Find where the given text appears and provide that cell's center as (X, Y) coordinate. 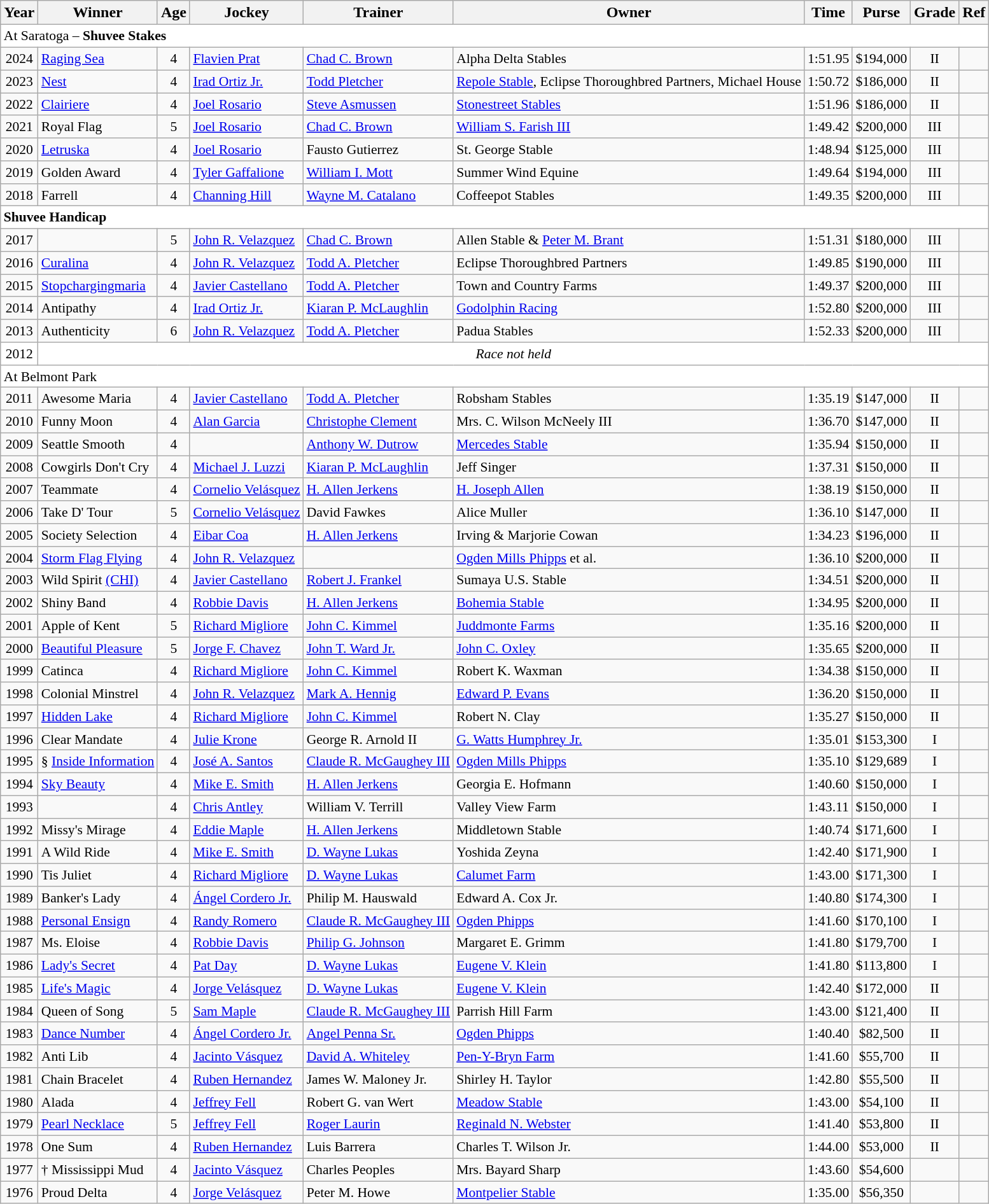
Philip G. Johnson (379, 943)
Jockey (246, 13)
$113,800 (881, 965)
Nest (98, 81)
A Wild Ride (98, 852)
Chain Bracelet (98, 1079)
2007 (19, 489)
2014 (19, 308)
$171,900 (881, 852)
Storm Flag Flying (98, 557)
2023 (19, 81)
Winner (98, 13)
Edward A. Cox Jr. (629, 898)
2019 (19, 172)
Julie Krone (246, 739)
1982 (19, 1056)
$54,600 (881, 1170)
6 (173, 331)
1978 (19, 1147)
Bohemia Stable (629, 603)
2005 (19, 535)
William S. Farish III (629, 127)
1:51.96 (829, 104)
1:49.37 (829, 286)
1:40.40 (829, 1033)
Mark A. Hennig (379, 694)
1:50.72 (829, 81)
Personal Ensign (98, 920)
Anthony W. Dutrow (379, 444)
1996 (19, 739)
Coffeepot Stables (629, 195)
2006 (19, 512)
1:37.31 (829, 467)
1995 (19, 762)
$56,350 (881, 1193)
Mercedes Stable (629, 444)
1:49.35 (829, 195)
2018 (19, 195)
Tyler Gaffalione (246, 172)
$170,100 (881, 920)
George R. Arnold II (379, 739)
1:38.19 (829, 489)
1988 (19, 920)
Cowgirls Don't Cry (98, 467)
John T. Ward Jr. (379, 648)
Life's Magic (98, 988)
1994 (19, 784)
Alice Muller (629, 512)
Apple of Kent (98, 626)
$53,800 (881, 1124)
H. Joseph Allen (629, 489)
1983 (19, 1033)
1:35.65 (829, 648)
Shiny Band (98, 603)
Robert K. Waxman (629, 671)
Ogden Mills Phipps et al. (629, 557)
Peter M. Howe (379, 1193)
Chris Antley (246, 807)
John C. Oxley (629, 648)
G. Watts Humphrey Jr. (629, 739)
Yoshida Zeyna (629, 852)
Colonial Minstrel (98, 694)
1:35.01 (829, 739)
1:35.10 (829, 762)
Trainer (379, 13)
Anti Lib (98, 1056)
Catinca (98, 671)
Grade (934, 13)
Banker's Lady (98, 898)
1989 (19, 898)
$121,400 (881, 1011)
2020 (19, 150)
Robsham Stables (629, 399)
2001 (19, 626)
2002 (19, 603)
2004 (19, 557)
Robert G. van Wert (379, 1102)
Luis Barrera (379, 1147)
$55,700 (881, 1056)
Mrs. C. Wilson McNeely III (629, 421)
Shirley H. Taylor (629, 1079)
Montpelier Stable (629, 1193)
Lady's Secret (98, 965)
Funny Moon (98, 421)
1:34.51 (829, 580)
Godolphin Racing (629, 308)
Town and Country Farms (629, 286)
Royal Flag (98, 127)
Ref (974, 13)
Authenticity (98, 331)
$174,300 (881, 898)
William I. Mott (379, 172)
Sam Maple (246, 1011)
Sky Beauty (98, 784)
Dance Number (98, 1033)
Angel Penna Sr. (379, 1033)
Juddmonte Farms (629, 626)
1992 (19, 830)
Pearl Necklace (98, 1124)
At Belmont Park (495, 376)
Roger Laurin (379, 1124)
Margaret E. Grimm (629, 943)
$82,500 (881, 1033)
Golden Award (98, 172)
Valley View Farm (629, 807)
Georgia E. Hofmann (629, 784)
Hidden Lake (98, 717)
Edward P. Evans (629, 694)
Alada (98, 1102)
$172,000 (881, 988)
Reginald N. Webster (629, 1124)
Ogden Mills Phipps (629, 762)
1:40.74 (829, 830)
Eibar Coa (246, 535)
Awesome Maria (98, 399)
Irving & Marjorie Cowan (629, 535)
Tis Juliet (98, 875)
$171,600 (881, 830)
Steve Asmussen (379, 104)
Purse (881, 13)
1:44.00 (829, 1147)
Eddie Maple (246, 830)
Christophe Clement (379, 421)
Pat Day (246, 965)
$196,000 (881, 535)
1:49.85 (829, 263)
1979 (19, 1124)
Age (173, 13)
José A. Santos (246, 762)
$55,500 (881, 1079)
$171,300 (881, 875)
Stopchargingmaria (98, 286)
Allen Stable & Peter M. Brant (629, 240)
2021 (19, 127)
St. George Stable (629, 150)
Proud Delta (98, 1193)
2003 (19, 580)
Michael J. Luzzi (246, 467)
Randy Romero (246, 920)
Year (19, 13)
1:43.60 (829, 1170)
$129,689 (881, 762)
† Mississippi Mud (98, 1170)
Society Selection (98, 535)
Philip M. Hauswald (379, 898)
At Saratoga – Shuvee Stakes (495, 36)
Letruska (98, 150)
2013 (19, 331)
Flavien Prat (246, 59)
Stonestreet Stables (629, 104)
Wild Spirit (CHI) (98, 580)
$125,000 (881, 150)
Missy's Mirage (98, 830)
Todd Pletcher (379, 81)
$180,000 (881, 240)
Middletown Stable (629, 830)
1:35.19 (829, 399)
2008 (19, 467)
Robert J. Frankel (379, 580)
David A. Whiteley (379, 1056)
Seattle Smooth (98, 444)
1:48.94 (829, 150)
$190,000 (881, 263)
Teammate (98, 489)
Time (829, 13)
1:35.00 (829, 1193)
Farrell (98, 195)
2024 (19, 59)
2009 (19, 444)
$53,000 (881, 1147)
Ms. Eloise (98, 943)
Beautiful Pleasure (98, 648)
Sumaya U.S. Stable (629, 580)
Repole Stable, Eclipse Thoroughbred Partners, Michael House (629, 81)
1:35.27 (829, 717)
1:49.42 (829, 127)
1:35.16 (829, 626)
1:34.23 (829, 535)
Raging Sea (98, 59)
1:52.33 (829, 331)
1:51.31 (829, 240)
1980 (19, 1102)
James W. Maloney Jr. (379, 1079)
Padua Stables (629, 331)
1:43.11 (829, 807)
1985 (19, 988)
Meadow Stable (629, 1102)
Charles Peoples (379, 1170)
1:49.64 (829, 172)
Eclipse Thoroughbred Partners (629, 263)
Alpha Delta Stables (629, 59)
Jeff Singer (629, 467)
1976 (19, 1193)
Pen-Y-Bryn Farm (629, 1056)
Jorge F. Chavez (246, 648)
1:34.38 (829, 671)
1990 (19, 875)
Parrish Hill Farm (629, 1011)
1997 (19, 717)
Race not held (514, 354)
Curalina (98, 263)
1986 (19, 965)
1987 (19, 943)
2010 (19, 421)
1:40.60 (829, 784)
2016 (19, 263)
1993 (19, 807)
2022 (19, 104)
Alan Garcia (246, 421)
2011 (19, 399)
Owner (629, 13)
One Sum (98, 1147)
1:52.80 (829, 308)
William V. Terrill (379, 807)
Fausto Gutierrez (379, 150)
Mrs. Bayard Sharp (629, 1170)
2000 (19, 648)
Take D' Tour (98, 512)
$153,300 (881, 739)
1999 (19, 671)
1:34.95 (829, 603)
1:36.20 (829, 694)
1998 (19, 694)
Wayne M. Catalano (379, 195)
Antipathy (98, 308)
Robert N. Clay (629, 717)
Channing Hill (246, 195)
1:40.80 (829, 898)
1:36.70 (829, 421)
Calumet Farm (629, 875)
Clairiere (98, 104)
2017 (19, 240)
1991 (19, 852)
Shuvee Handicap (495, 218)
1977 (19, 1170)
$54,100 (881, 1102)
Charles T. Wilson Jr. (629, 1147)
Summer Wind Equine (629, 172)
1:42.80 (829, 1079)
Clear Mandate (98, 739)
David Fawkes (379, 512)
Queen of Song (98, 1011)
1984 (19, 1011)
1981 (19, 1079)
1:51.95 (829, 59)
1:41.40 (829, 1124)
1:35.94 (829, 444)
$179,700 (881, 943)
§ Inside Information (98, 762)
2012 (19, 354)
2015 (19, 286)
